Return the (x, y) coordinate for the center point of the cell that contains the specified text.  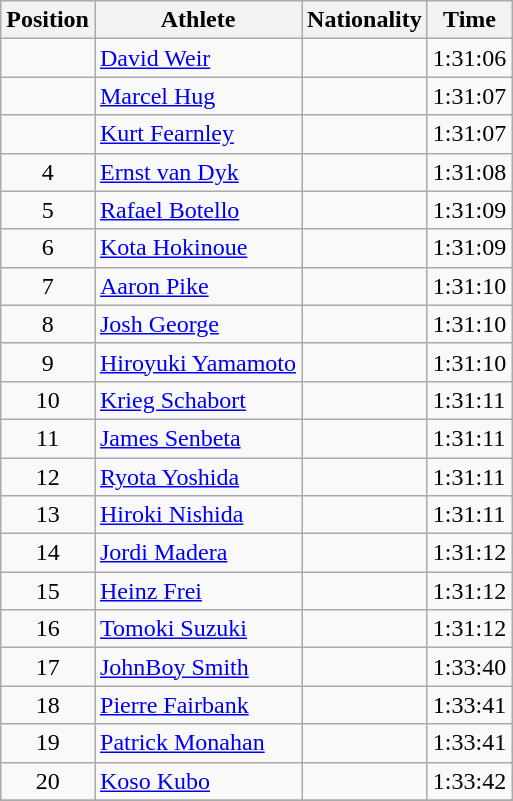
1:33:42 (469, 781)
10 (48, 400)
Kurt Fearnley (198, 134)
17 (48, 667)
20 (48, 781)
1:33:40 (469, 667)
Patrick Monahan (198, 743)
Position (48, 20)
11 (48, 438)
Pierre Fairbank (198, 705)
1:31:08 (469, 172)
David Weir (198, 58)
9 (48, 362)
6 (48, 248)
Kota Hokinoue (198, 248)
Aaron Pike (198, 286)
4 (48, 172)
13 (48, 515)
JohnBoy Smith (198, 667)
Krieg Schabort (198, 400)
Athlete (198, 20)
Koso Kubo (198, 781)
1:31:06 (469, 58)
Hiroyuki Yamamoto (198, 362)
7 (48, 286)
Time (469, 20)
15 (48, 591)
Josh George (198, 324)
Tomoki Suzuki (198, 629)
Nationality (365, 20)
Hiroki Nishida (198, 515)
Jordi Madera (198, 553)
8 (48, 324)
18 (48, 705)
Heinz Frei (198, 591)
Ernst van Dyk (198, 172)
19 (48, 743)
14 (48, 553)
5 (48, 210)
Rafael Botello (198, 210)
16 (48, 629)
Ryota Yoshida (198, 477)
12 (48, 477)
Marcel Hug (198, 96)
James Senbeta (198, 438)
